Search for the cell housing the specified text and yield its [X, Y] center coordinate. 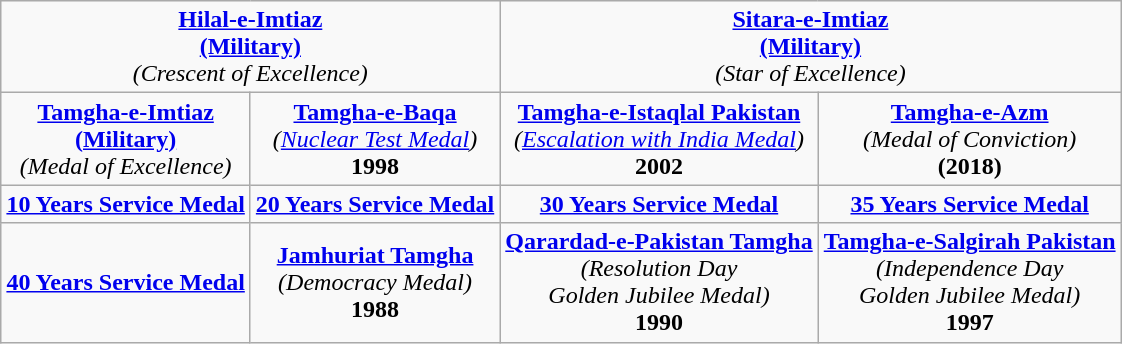
35 Years Service Medal [970, 204]
20 Years Service Medal [374, 204]
Tamgha-e-Salgirah Pakistan(Independence DayGolden Jubilee Medal)1997 [970, 282]
Tamgha-e-Istaqlal Pakistan(Escalation with India Medal)2002 [659, 139]
Sitara-e-Imtiaz(Military)(Star of Excellence) [810, 47]
30 Years Service Medal [659, 204]
Tamgha-e-Imtiaz(Military)(Medal of Excellence) [126, 139]
Tamgha-e-Baqa(Nuclear Test Medal)1998 [374, 139]
40 Years Service Medal [126, 282]
Hilal-e-Imtiaz(Military)(Crescent of Excellence) [250, 47]
Qarardad-e-Pakistan Tamgha(Resolution DayGolden Jubilee Medal)1990 [659, 282]
Jamhuriat Tamgha(Democracy Medal)1988 [374, 282]
10 Years Service Medal [126, 204]
Tamgha-e-Azm(Medal of Conviction)(2018) [970, 139]
